Return (x, y) of the center of cell containing provided text 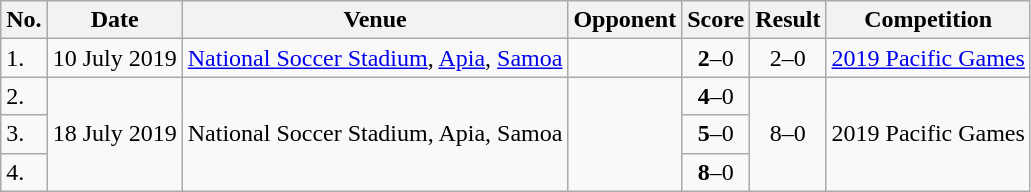
2. (24, 96)
4. (24, 172)
10 July 2019 (114, 58)
4–0 (716, 96)
Date (114, 20)
Venue (375, 20)
3. (24, 134)
No. (24, 20)
1. (24, 58)
18 July 2019 (114, 134)
Competition (928, 20)
5–0 (716, 134)
Result (788, 20)
Score (716, 20)
Opponent (625, 20)
